From the cell containing the given text, extract its center point as [x, y] coordinate. 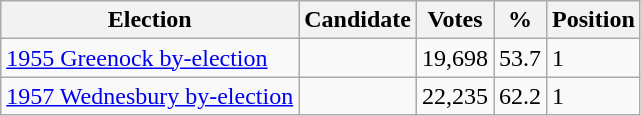
Candidate [358, 20]
Votes [454, 20]
62.2 [520, 96]
1955 Greenock by-election [150, 58]
1957 Wednesbury by-election [150, 96]
53.7 [520, 58]
Position [594, 20]
19,698 [454, 58]
22,235 [454, 96]
% [520, 20]
Election [150, 20]
